Pinpoint the cell where the given text exists, returning its [x, y] midpoint coordinate. 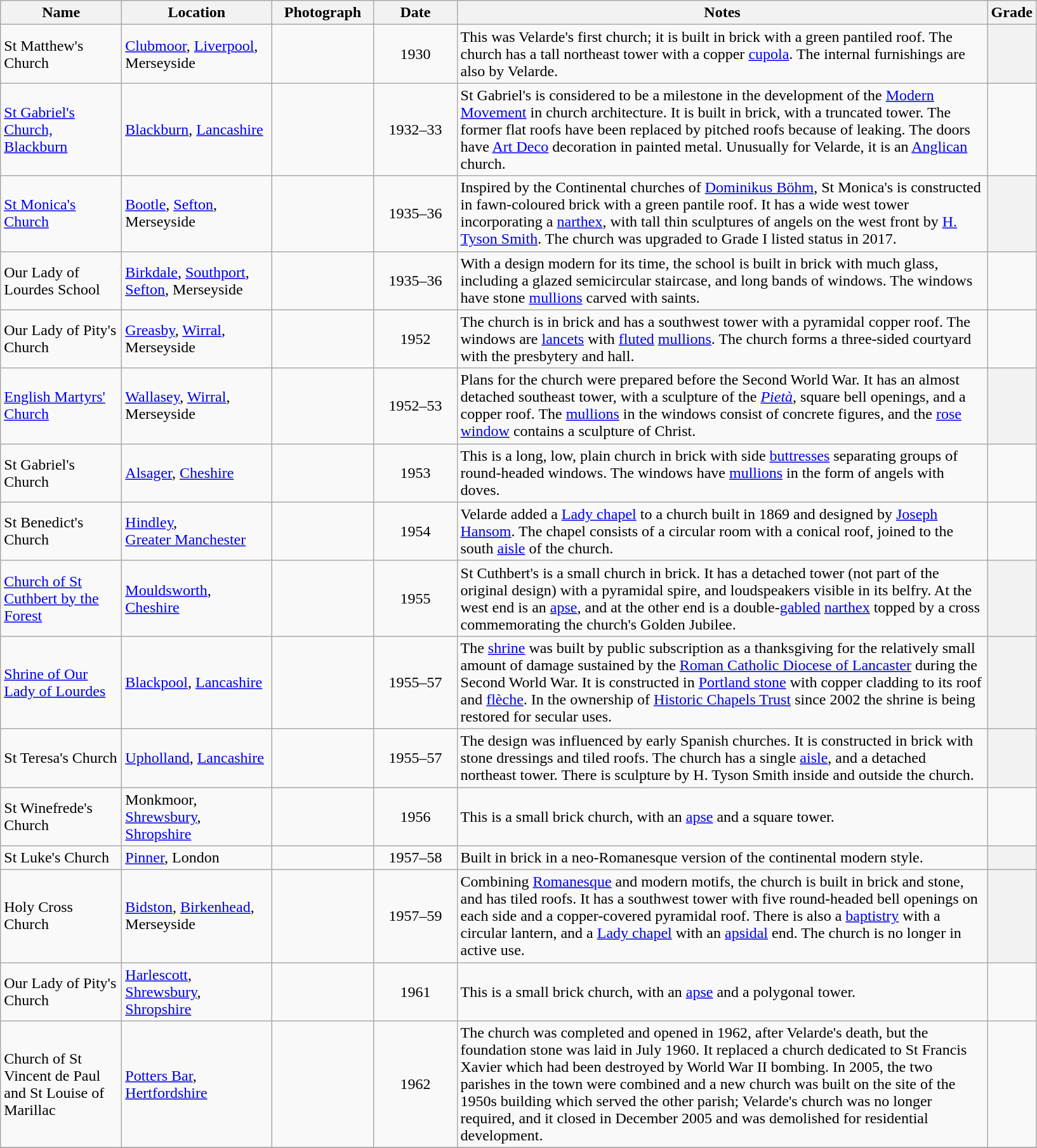
St Gabriel's Church [61, 473]
St Winefrede's Church [61, 816]
1961 [415, 992]
Hindley,Greater Manchester [197, 531]
English Martyrs' Church [61, 406]
1932–33 [415, 129]
This is a small brick church, with an apse and a square tower. [722, 816]
1956 [415, 816]
Church of St Vincent de Paul and St Louise of Marillac [61, 1085]
Grade [1012, 13]
St Luke's Church [61, 858]
This is a small brick church, with an apse and a polygonal tower. [722, 992]
Bidston, Birkenhead, Merseyside [197, 916]
1953 [415, 473]
Birkdale, Southport, Sefton, Merseyside [197, 280]
Alsager, Cheshire [197, 473]
Photograph [322, 13]
Location [197, 13]
1957–58 [415, 858]
1952–53 [415, 406]
Monkmoor, Shrewsbury, Shropshire [197, 816]
St Benedict's Church [61, 531]
Holy Cross Church [61, 916]
Bootle, Sefton, Merseyside [197, 213]
Date [415, 13]
Name [61, 13]
1962 [415, 1085]
St Gabriel's Church, Blackburn [61, 129]
St Teresa's Church [61, 758]
1930 [415, 54]
Potters Bar, Hertfordshire [197, 1085]
St Matthew's Church [61, 54]
Our Lady of Lourdes School [61, 280]
Blackburn, Lancashire [197, 129]
Blackpool, Lancashire [197, 682]
Built in brick in a neo-Romanesque version of the continental modern style. [722, 858]
Church of St Cuthbert by the Forest [61, 598]
St Monica's Church [61, 213]
Mouldsworth, Cheshire [197, 598]
Upholland, Lancashire [197, 758]
Wallasey, Wirral, Merseyside [197, 406]
Harlescott, Shrewsbury, Shropshire [197, 992]
Clubmoor, Liverpool, Merseyside [197, 54]
Notes [722, 13]
1954 [415, 531]
Shrine of Our Lady of Lourdes [61, 682]
1957–59 [415, 916]
1952 [415, 339]
1955 [415, 598]
Greasby, Wirral, Merseyside [197, 339]
Pinner, London [197, 858]
